Return the (x, y) coordinate for the center point of the cell that contains the specified text.  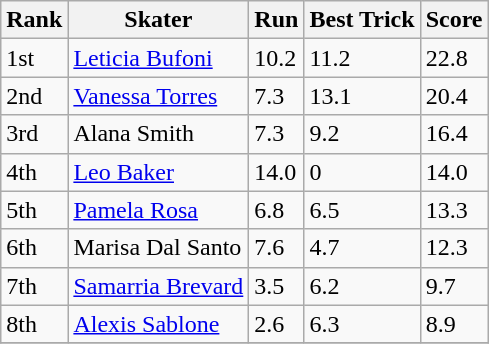
Leticia Bufoni (158, 58)
6.5 (362, 210)
Marisa Dal Santo (158, 248)
Alexis Sablone (158, 324)
20.4 (454, 96)
Skater (158, 20)
8th (34, 324)
6.3 (362, 324)
22.8 (454, 58)
8.9 (454, 324)
16.4 (454, 134)
Pamela Rosa (158, 210)
7th (34, 286)
Samarria Brevard (158, 286)
4th (34, 172)
Leo Baker (158, 172)
2nd (34, 96)
9.2 (362, 134)
13.3 (454, 210)
6.8 (276, 210)
3.5 (276, 286)
11.2 (362, 58)
3rd (34, 134)
10.2 (276, 58)
0 (362, 172)
Rank (34, 20)
1st (34, 58)
6th (34, 248)
13.1 (362, 96)
7.6 (276, 248)
5th (34, 210)
12.3 (454, 248)
Run (276, 20)
9.7 (454, 286)
2.6 (276, 324)
Score (454, 20)
Best Trick (362, 20)
Vanessa Torres (158, 96)
Alana Smith (158, 134)
4.7 (362, 248)
6.2 (362, 286)
